Detect which cell encompasses the target text, then output its [x, y] center coordinate. 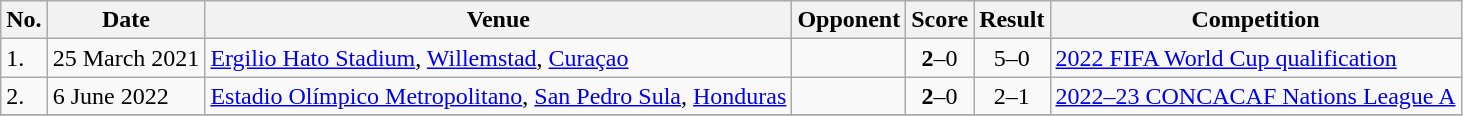
6 June 2022 [126, 96]
Estadio Olímpico Metropolitano, San Pedro Sula, Honduras [498, 96]
1. [24, 58]
5–0 [1012, 58]
Score [940, 20]
No. [24, 20]
2022–23 CONCACAF Nations League A [1256, 96]
2–1 [1012, 96]
2022 FIFA World Cup qualification [1256, 58]
Venue [498, 20]
2. [24, 96]
Opponent [849, 20]
25 March 2021 [126, 58]
Date [126, 20]
Result [1012, 20]
Ergilio Hato Stadium, Willemstad, Curaçao [498, 58]
Competition [1256, 20]
